Return the (X, Y) coordinate for the center point of the cell that contains the specified text.  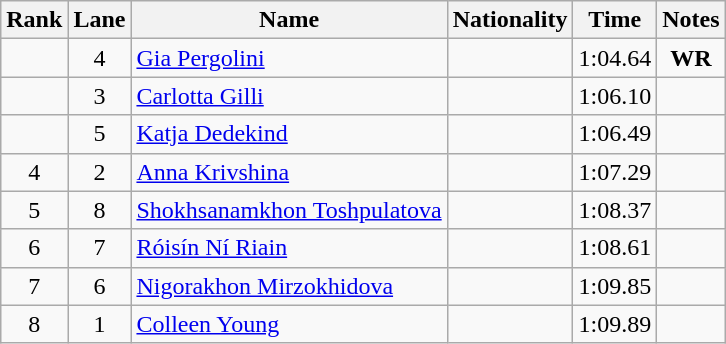
1:08.37 (615, 210)
1:08.61 (615, 248)
1:09.89 (615, 324)
Colleen Young (289, 324)
1:07.29 (615, 172)
WR (691, 58)
Nigorakhon Mirzokhidova (289, 286)
Carlotta Gilli (289, 96)
Anna Krivshina (289, 172)
1 (100, 324)
Notes (691, 20)
Lane (100, 20)
Róisín Ní Riain (289, 248)
3 (100, 96)
Name (289, 20)
Katja Dedekind (289, 134)
1:06.10 (615, 96)
Time (615, 20)
Rank (34, 20)
1:06.49 (615, 134)
Nationality (510, 20)
Shokhsanamkhon Toshpulatova (289, 210)
1:04.64 (615, 58)
2 (100, 172)
1:09.85 (615, 286)
Gia Pergolini (289, 58)
